From the cell containing the given text, extract its center point as (x, y) coordinate. 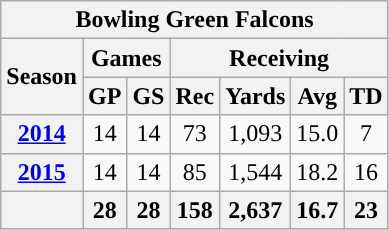
1,093 (256, 134)
Yards (256, 96)
2014 (42, 134)
2,637 (256, 210)
23 (366, 210)
7 (366, 134)
15.0 (318, 134)
Bowling Green Falcons (194, 20)
16 (366, 172)
16.7 (318, 210)
Season (42, 77)
TD (366, 96)
Receiving (279, 58)
2015 (42, 172)
18.2 (318, 172)
Rec (195, 96)
73 (195, 134)
1,544 (256, 172)
GP (104, 96)
GS (148, 96)
158 (195, 210)
85 (195, 172)
Games (126, 58)
Avg (318, 96)
